From the cell containing the given text, extract its center point as (X, Y) coordinate. 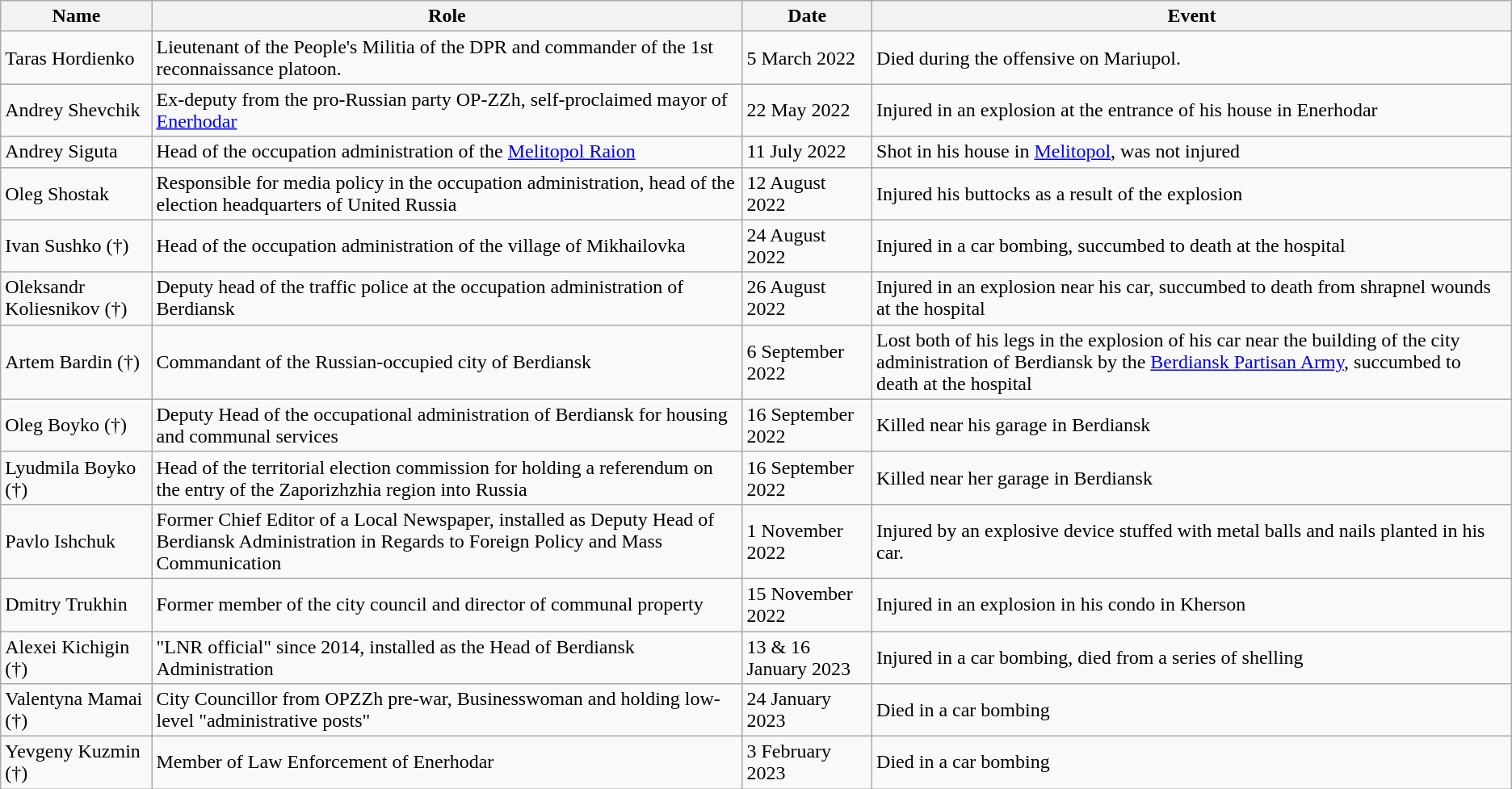
Injured his buttocks as a result of the explosion (1192, 194)
12 August 2022 (808, 194)
Injured in a car bombing, died from a series of shelling (1192, 657)
Injured in a car bombing, succumbed to death at the hospital (1192, 246)
Lieutenant of the People's Militia of the DPR and commander of the 1st reconnaissance platoon. (447, 58)
Killed near her garage in Berdiansk (1192, 478)
Taras Hordienko (76, 58)
Name (76, 16)
"LNR official" since 2014, installed as the Head of Berdiansk Administration (447, 657)
Former Chief Editor of a Local Newspaper, installed as Deputy Head of Berdiansk Administration in Regards to Foreign Policy and Mass Communication (447, 541)
Died during the offensive on Mariupol. (1192, 58)
24 August 2022 (808, 246)
26 August 2022 (808, 299)
1 November 2022 (808, 541)
Ex-deputy from the pro-Russian party OP-ZZh, self-proclaimed mayor of Enerhodar (447, 110)
3 February 2023 (808, 762)
Injured in an explosion in his condo in Kherson (1192, 604)
Shot in his house in Melitopol, was not injured (1192, 152)
15 November 2022 (808, 604)
Artem Bardin (†) (76, 362)
Dmitry Trukhin (76, 604)
Role (447, 16)
Responsible for media policy in the occupation administration, head of the election headquarters of United Russia (447, 194)
Head of the territorial election commission for holding a referendum on the entry of the Zaporizhzhia region into Russia (447, 478)
5 March 2022 (808, 58)
Event (1192, 16)
22 May 2022 (808, 110)
6 September 2022 (808, 362)
Injured in an explosion at the entrance of his house in Enerhodar (1192, 110)
Injured in an explosion near his car, succumbed to death from shrapnel wounds at the hospital (1192, 299)
Yevgeny Kuzmin (†) (76, 762)
Head of the occupation administration of the village of Mikhailovka (447, 246)
Deputy Head of the occupational administration of Berdiansk for housing and communal services (447, 425)
Alexei Kichigin (†) (76, 657)
Oleg Shostak (76, 194)
Pavlo Ishchuk (76, 541)
Head of the occupation administration of the Melitopol Raion (447, 152)
24 January 2023 (808, 711)
Andrey Shevchik (76, 110)
Commandant of the Russian-occupied city of Berdiansk (447, 362)
Deputy head of the traffic police at the occupation administration of Berdiansk (447, 299)
Date (808, 16)
Oleg Boyko (†) (76, 425)
Injured by an explosive device stuffed with metal balls and nails planted in his car. (1192, 541)
Former member of the city council and director of communal property (447, 604)
Oleksandr Koliesnikov (†) (76, 299)
Member of Law Enforcement of Enerhodar (447, 762)
Andrey Siguta (76, 152)
Killed near his garage in Berdiansk (1192, 425)
Lyudmila Boyko (†) (76, 478)
Valentyna Mamai (†) (76, 711)
11 July 2022 (808, 152)
City Councillor from OPZZh pre-war, Businesswoman and holding low-level "administrative posts" (447, 711)
Ivan Sushko (†) (76, 246)
13 & 16 January 2023 (808, 657)
